Return the (X, Y) coordinate for the center point of the cell that contains the specified text.  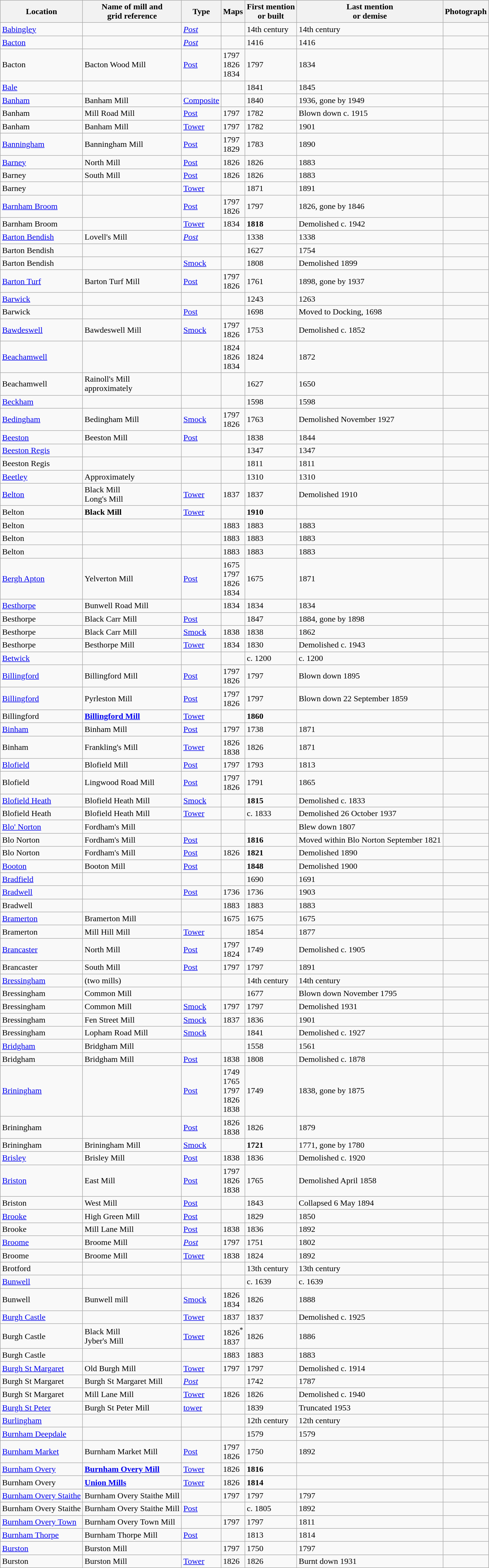
1818 (271, 224)
Demolished November 1927 (370, 419)
1787 (370, 1381)
Demolished c. 1940 (370, 1395)
1848 (271, 866)
Approximately (132, 477)
tower (201, 1408)
179718261838 (233, 1180)
Burgh St Margaret Mill (132, 1381)
Burnham Market (41, 1451)
Booton Mill (132, 866)
Bale (41, 87)
1847 (271, 619)
Yelverton Mill (132, 579)
1829 (271, 1216)
1845 (370, 87)
1754 (370, 250)
1771, gone by 1780 (370, 1145)
Betwick (41, 658)
Bunwell mill (132, 1300)
Collapsed 6 May 1894 (370, 1203)
Bedingham Mill (132, 419)
Blofield Mill (132, 765)
1910 (271, 512)
Fen Street Mill (132, 1020)
1761 (271, 281)
182418261834 (233, 357)
Bedingham (41, 419)
1677 (271, 994)
High Green Mill (132, 1216)
17971824 (233, 949)
1860 (271, 716)
Bawdeswell (41, 330)
1821 (271, 853)
Barton Turf (41, 281)
Burnham Deepdale (41, 1434)
Photograph (466, 12)
Burnham Thorpe Mill (132, 1535)
Babingley (41, 29)
1839 (271, 1408)
Bramerton Mill (132, 918)
West Mill (132, 1203)
Beeston (41, 437)
1783 (271, 144)
Demolished c. 1942 (370, 224)
1826, gone by 1846 (370, 206)
Lovell's Mill (132, 237)
18261834 (233, 1300)
Brotford (41, 1269)
Bradfield (41, 879)
Pyrleston Mill (132, 698)
1561 (370, 1046)
Blown down 22 September 1859 (370, 698)
1765 (271, 1180)
1898, gone by 1937 (370, 281)
1558 (271, 1046)
Demolished c. 1852 (370, 330)
Moved to Docking, 1698 (370, 312)
1698 (271, 312)
Lingwood Road Mill (132, 783)
Name of mill andgrid reference (132, 12)
1650 (370, 384)
1903 (370, 892)
Demolished c. 1905 (370, 949)
1850 (370, 1216)
Brisley (41, 1158)
Demolished April 1858 (370, 1180)
Demolished c. 1943 (370, 645)
Black Mill (132, 512)
1791 (271, 783)
Demolished c. 1925 (370, 1317)
Composite (201, 100)
1826*1837 (233, 1336)
Old Burgh Mill (132, 1368)
Beetley (41, 477)
Demolished 1910 (370, 494)
Binham Mill (132, 729)
Blown down c. 1915 (370, 113)
Bergh Apton (41, 579)
Burlingham (41, 1421)
Burgh St Peter (41, 1408)
Beckham (41, 402)
Banningham Mill (132, 144)
1793 (271, 765)
1675179718261834 (233, 579)
Burnham Thorpe (41, 1535)
Last mention or demise (370, 12)
Blo' Norton (41, 827)
Burnham Market Mill (132, 1451)
1742 (271, 1381)
1830 (271, 645)
1865 (370, 783)
1879 (370, 1127)
1802 (370, 1242)
Rainoll's Millapproximately (132, 384)
Moved within Blo Norton September 1821 (370, 840)
1838, gone by 1875 (370, 1091)
East Mill (132, 1180)
Bacton Wood Mill (132, 65)
Barton Turf Mill (132, 281)
1886 (370, 1336)
1751 (271, 1242)
Demolished c. 1833 (370, 801)
Black MillLong's Mill (132, 494)
c. 1833 (271, 814)
1738 (271, 729)
Bunwell Road Mill (132, 606)
Demolished c. 1914 (370, 1368)
Demolished 1900 (370, 866)
Frankling's Mill (132, 747)
First mentionor built (271, 12)
Mill Road Mill (132, 113)
1936, gone by 1949 (370, 100)
(two mills) (132, 980)
Type (201, 12)
179718261834 (233, 65)
Bawdeswell Mill (132, 330)
1815 (271, 801)
Demolished c. 1878 (370, 1059)
1872 (370, 357)
Booton (41, 866)
Demolished 1899 (370, 263)
Burgh St Peter Mill (132, 1408)
Briningham Mill (132, 1145)
Location (41, 12)
Burnham Overy Mill (132, 1469)
Lopham Road Mill (132, 1033)
Burnham Overy Town (41, 1522)
Union Mills (132, 1482)
Mill Hill Mill (132, 932)
1243 (271, 299)
1888 (370, 1300)
1263 (370, 299)
Blown down 1895 (370, 676)
1721 (271, 1145)
Demolished c. 1920 (370, 1158)
1844 (370, 437)
Demolished 26 October 1937 (370, 814)
1854 (271, 932)
Demolished c. 1927 (370, 1033)
1843 (271, 1203)
1884, gone by 1898 (370, 619)
1691 (370, 879)
Besthorpe Mill (132, 645)
Burnt down 1931 (370, 1561)
1763 (271, 419)
1862 (370, 632)
Brisley Mill (132, 1158)
1840 (271, 100)
Truncated 1953 (370, 1408)
Blew down 1807 (370, 827)
Demolished 1931 (370, 1007)
1690 (271, 879)
Demolished 1890 (370, 853)
1753 (271, 330)
Banningham (41, 144)
c. 1805 (271, 1509)
Black MillJyber's Mill (132, 1336)
1877 (370, 932)
Maps (233, 12)
1890 (370, 144)
Beeston Mill (132, 437)
Burnham Overy Town Mill (132, 1522)
Blown down November 1795 (370, 994)
17491765179718261838 (233, 1091)
17971829 (233, 144)
